Detect which cell encompasses the target text, then output its [x, y] center coordinate. 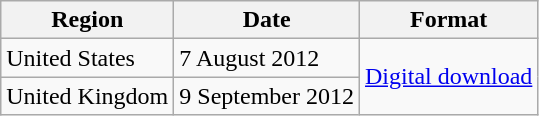
Region [88, 20]
Digital download [449, 77]
United States [88, 58]
9 September 2012 [267, 96]
Format [449, 20]
United Kingdom [88, 96]
Date [267, 20]
7 August 2012 [267, 58]
